Return the (x, y) coordinate for the center point of the cell that contains the specified text.  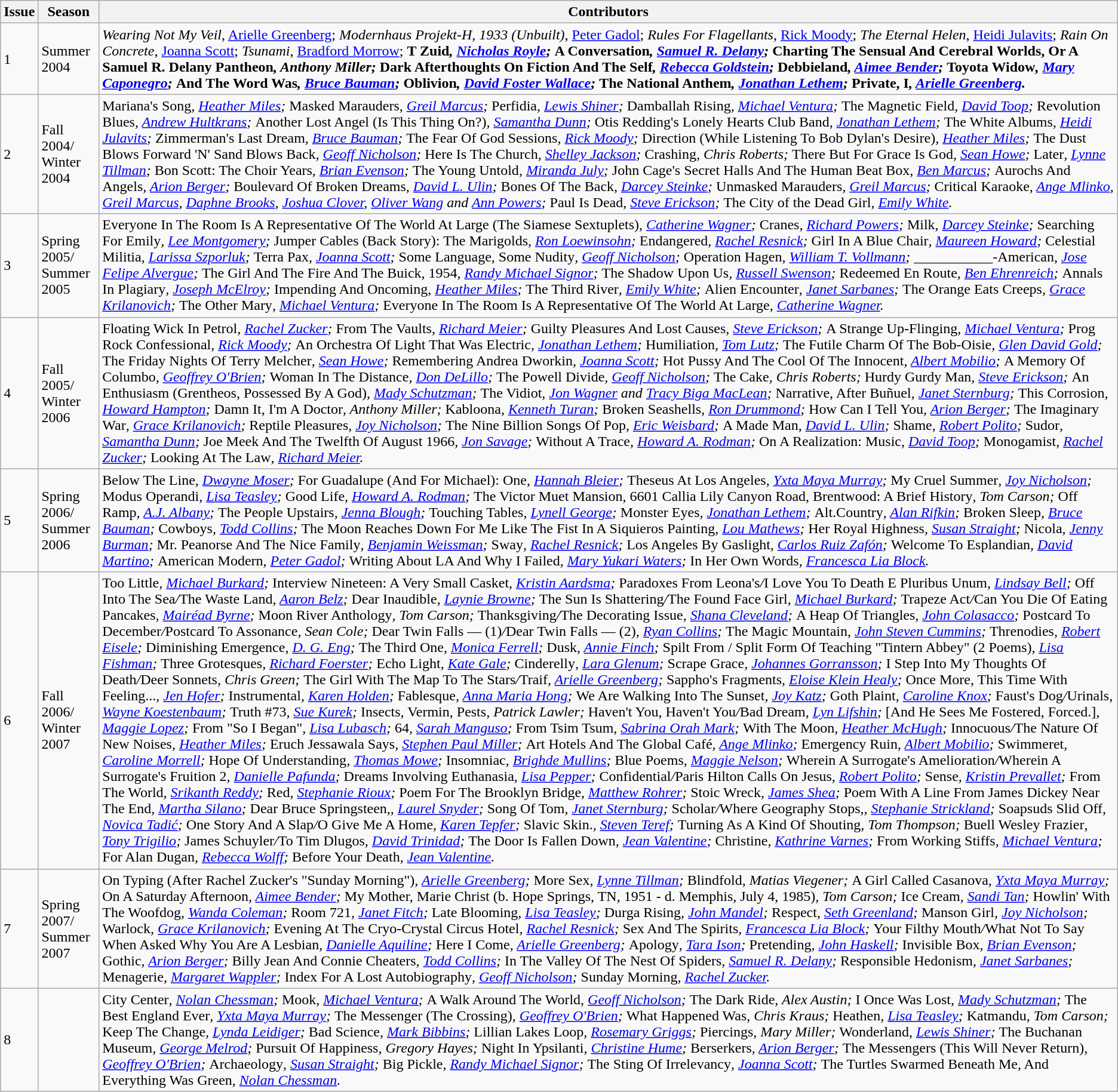
Summer 2004 (69, 59)
Fall 2005/ Winter 2006 (69, 393)
Fall 2006/ Winter 2007 (69, 720)
Issue (19, 12)
Fall 2004/ Winter 2004 (69, 154)
2 (19, 154)
4 (19, 393)
7 (19, 928)
6 (19, 720)
5 (19, 521)
Spring 2005/ Summer 2005 (69, 265)
Season (69, 12)
Spring 2006/ Summer 2006 (69, 521)
1 (19, 59)
8 (19, 1040)
Contributors (609, 12)
3 (19, 265)
Spring 2007/ Summer 2007 (69, 928)
